Identify which cell holds the provided text, then report its (x, y) central coordinate. 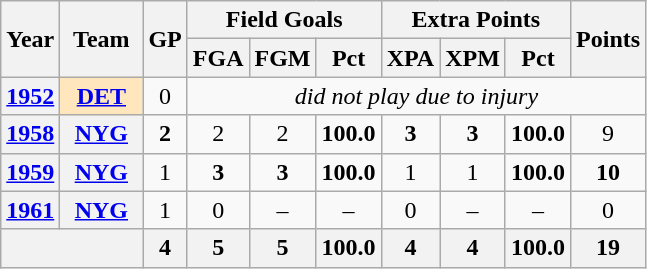
Points (608, 39)
Extra Points (476, 20)
1959 (30, 172)
Team (102, 39)
1961 (30, 210)
FGM (282, 58)
Year (30, 39)
FGA (218, 58)
19 (608, 248)
10 (608, 172)
did not play due to injury (416, 96)
XPM (473, 58)
XPA (410, 58)
DET (102, 96)
1952 (30, 96)
1958 (30, 134)
GP (165, 39)
Field Goals (284, 20)
9 (608, 134)
